From the cell containing the given text, extract its center point as (x, y) coordinate. 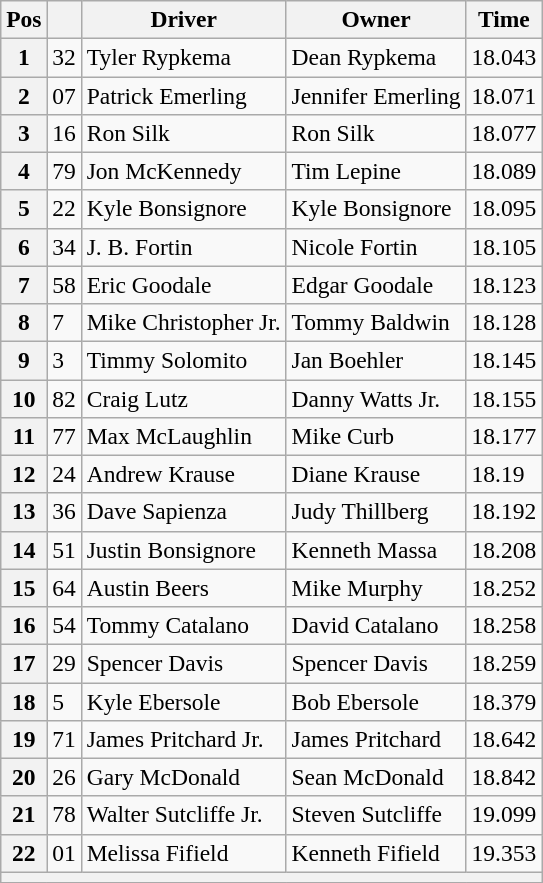
18.258 (504, 625)
Mike Christopher Jr. (184, 322)
2 (24, 95)
51 (64, 550)
Judy Thillberg (376, 512)
18.095 (504, 209)
Jan Boehler (376, 360)
18.642 (504, 739)
77 (64, 436)
32 (64, 57)
Jennifer Emerling (376, 95)
Walter Sutcliffe Jr. (184, 815)
21 (24, 815)
18.105 (504, 247)
18.19 (504, 474)
18.155 (504, 398)
Bob Ebersole (376, 701)
18.043 (504, 57)
Austin Beers (184, 588)
Patrick Emerling (184, 95)
Danny Watts Jr. (376, 398)
11 (24, 436)
Edgar Goodale (376, 285)
26 (64, 777)
12 (24, 474)
18.071 (504, 95)
J. B. Fortin (184, 247)
6 (24, 247)
8 (24, 322)
Jon McKennedy (184, 171)
Andrew Krause (184, 474)
13 (24, 512)
18.177 (504, 436)
29 (64, 663)
01 (64, 853)
Kenneth Fifield (376, 853)
Max McLaughlin (184, 436)
Tommy Catalano (184, 625)
36 (64, 512)
17 (24, 663)
07 (64, 95)
14 (24, 550)
Tyler Rypkema (184, 57)
18.842 (504, 777)
10 (24, 398)
79 (64, 171)
18.077 (504, 133)
Craig Lutz (184, 398)
Mike Murphy (376, 588)
Eric Goodale (184, 285)
34 (64, 247)
Owner (376, 19)
19.353 (504, 853)
18.145 (504, 360)
58 (64, 285)
Mike Curb (376, 436)
64 (64, 588)
18.259 (504, 663)
4 (24, 171)
71 (64, 739)
Dean Rypkema (376, 57)
20 (24, 777)
18.208 (504, 550)
David Catalano (376, 625)
54 (64, 625)
Dave Sapienza (184, 512)
24 (64, 474)
Gary McDonald (184, 777)
18.252 (504, 588)
Sean McDonald (376, 777)
18.123 (504, 285)
9 (24, 360)
1 (24, 57)
18.379 (504, 701)
18.128 (504, 322)
18 (24, 701)
15 (24, 588)
James Pritchard Jr. (184, 739)
Driver (184, 19)
Time (504, 19)
Tim Lepine (376, 171)
Justin Bonsignore (184, 550)
Tommy Baldwin (376, 322)
19.099 (504, 815)
18.089 (504, 171)
Timmy Solomito (184, 360)
Kyle Ebersole (184, 701)
Steven Sutcliffe (376, 815)
78 (64, 815)
19 (24, 739)
Diane Krause (376, 474)
Nicole Fortin (376, 247)
Pos (24, 19)
Melissa Fifield (184, 853)
18.192 (504, 512)
James Pritchard (376, 739)
82 (64, 398)
Kenneth Massa (376, 550)
